From the cell containing the given text, extract its center point as (X, Y) coordinate. 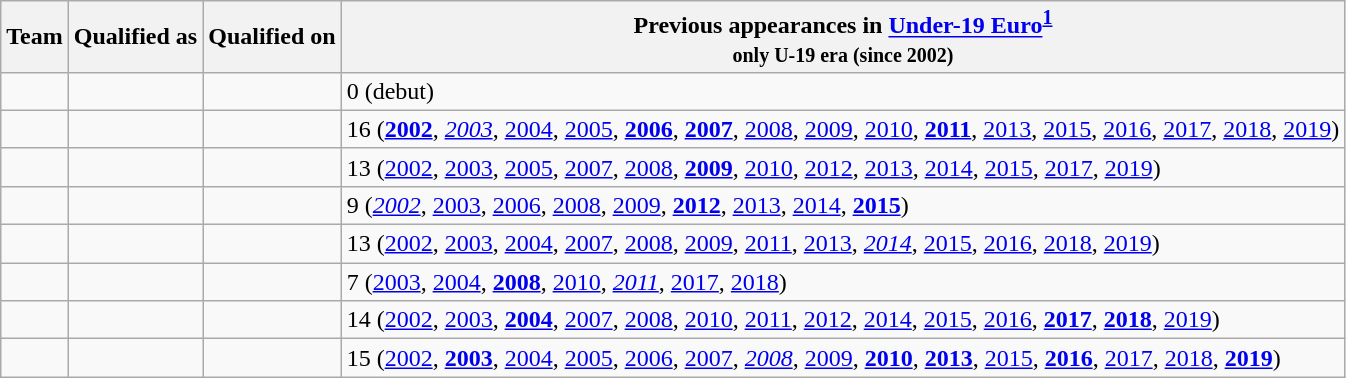
15 (2002, 2003, 2004, 2005, 2006, 2007, 2008, 2009, 2010, 2013, 2015, 2016, 2017, 2018, 2019) (843, 358)
Previous appearances in Under-19 Euro1only U-19 era (since 2002) (843, 37)
13 (2002, 2003, 2005, 2007, 2008, 2009, 2010, 2012, 2013, 2014, 2015, 2017, 2019) (843, 167)
16 (2002, 2003, 2004, 2005, 2006, 2007, 2008, 2009, 2010, 2011, 2013, 2015, 2016, 2017, 2018, 2019) (843, 129)
Qualified on (272, 37)
13 (2002, 2003, 2004, 2007, 2008, 2009, 2011, 2013, 2014, 2015, 2016, 2018, 2019) (843, 244)
Team (35, 37)
7 (2003, 2004, 2008, 2010, 2011, 2017, 2018) (843, 282)
0 (debut) (843, 91)
9 (2002, 2003, 2006, 2008, 2009, 2012, 2013, 2014, 2015) (843, 205)
Qualified as (135, 37)
14 (2002, 2003, 2004, 2007, 2008, 2010, 2011, 2012, 2014, 2015, 2016, 2017, 2018, 2019) (843, 320)
